Output the [X, Y] coordinate of the center of the cell containing the given text.  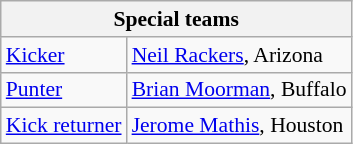
Kicker [64, 55]
Neil Rackers, Arizona [240, 55]
Kick returner [64, 126]
Special teams [176, 19]
Punter [64, 90]
Jerome Mathis, Houston [240, 126]
Brian Moorman, Buffalo [240, 90]
